Extract the (x, y) coordinate from the center of the cell holding the provided text.  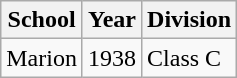
Division (190, 20)
School (42, 20)
Class C (190, 58)
1938 (112, 58)
Year (112, 20)
Marion (42, 58)
